Provide the (x, y) coordinate of the cell's center where the given text is located.  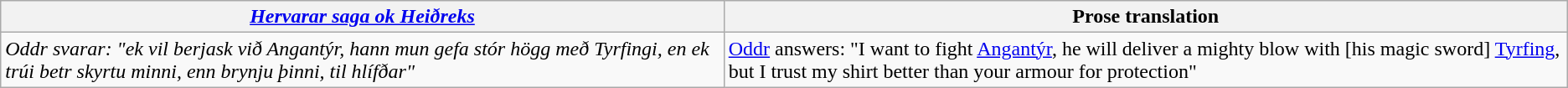
Prose translation (1146, 17)
Hervarar saga ok Heiðreks (362, 17)
Oddr svarar: "ek vil berjask við Angantýr, hann mun gefa stór högg með Tyrfingi, en ek trúi betr skyrtu minni, enn brynju þinni, til hlífðar" (362, 60)
